From the cell containing the given text, extract its center point as (x, y) coordinate. 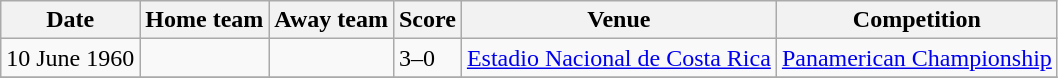
Home team (204, 20)
Competition (916, 20)
Date (70, 20)
Score (427, 20)
Panamerican Championship (916, 58)
10 June 1960 (70, 58)
3–0 (427, 58)
Estadio Nacional de Costa Rica (618, 58)
Away team (332, 20)
Venue (618, 20)
